Search for the cell housing the specified text and yield its [x, y] center coordinate. 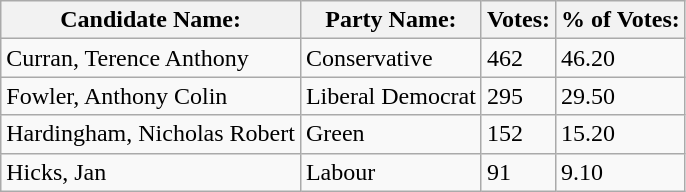
% of Votes: [621, 20]
Curran, Terence Anthony [151, 58]
15.20 [621, 134]
295 [518, 96]
Votes: [518, 20]
46.20 [621, 58]
Fowler, Anthony Colin [151, 96]
462 [518, 58]
Labour [390, 172]
9.10 [621, 172]
91 [518, 172]
Hicks, Jan [151, 172]
152 [518, 134]
Candidate Name: [151, 20]
Green [390, 134]
Conservative [390, 58]
Party Name: [390, 20]
29.50 [621, 96]
Liberal Democrat [390, 96]
Hardingham, Nicholas Robert [151, 134]
